Extract the (x, y) coordinate from the center of the cell holding the provided text.  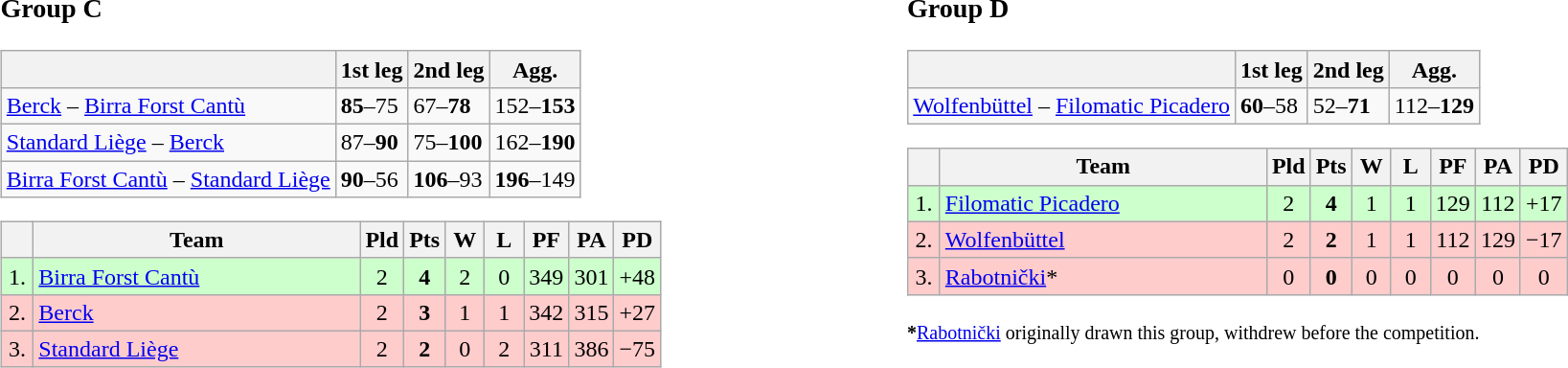
Berck – Birra Forst Cantù (169, 105)
90–56 (372, 179)
52–71 (1349, 105)
Birra Forst Cantù (197, 276)
112–129 (1434, 105)
−75 (638, 349)
Rabotnički* (1103, 276)
301 (592, 276)
162–190 (534, 143)
Berck (197, 312)
Birra Forst Cantù – Standard Liège (169, 179)
196–149 (534, 179)
Wolfenbüttel – Filomatic Picadero (1072, 105)
−17 (1544, 240)
311 (546, 349)
Wolfenbüttel (1103, 240)
Filomatic Picadero (1103, 203)
+48 (638, 276)
Standard Liège (197, 349)
Standard Liège – Berck (169, 143)
106–93 (448, 179)
386 (592, 349)
342 (546, 312)
87–90 (372, 143)
67–78 (448, 105)
315 (592, 312)
85–75 (372, 105)
+27 (638, 312)
+17 (1544, 203)
349 (546, 276)
152–153 (534, 105)
75–100 (448, 143)
3 (425, 312)
60–58 (1271, 105)
